Scan for the cell matching the given text and deliver its (x, y) coordinate at center. 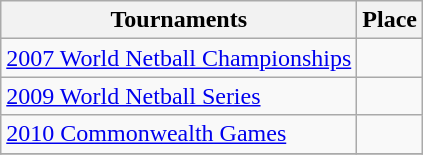
Place (390, 20)
2007 World Netball Championships (179, 58)
2010 Commonwealth Games (179, 134)
2009 World Netball Series (179, 96)
Tournaments (179, 20)
